Find where the given text appears and provide that cell's center as [X, Y] coordinate. 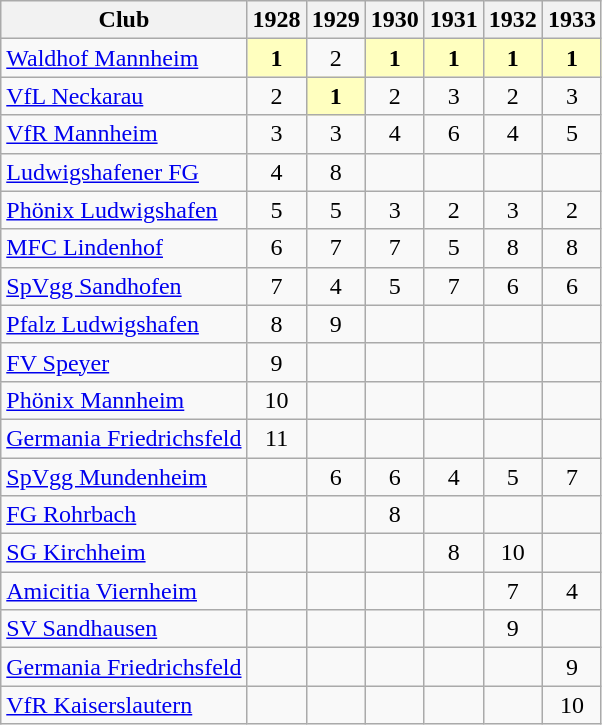
1928 [276, 20]
1933 [572, 20]
Ludwigshafener FG [124, 172]
1930 [394, 20]
VfL Neckarau [124, 96]
SpVgg Mundenheim [124, 477]
11 [276, 438]
Waldhof Mannheim [124, 58]
SG Kirchheim [124, 553]
Phönix Mannheim [124, 400]
1929 [336, 20]
MFC Lindenhof [124, 248]
FV Speyer [124, 362]
VfR Kaiserslautern [124, 705]
Amicitia Viernheim [124, 591]
FG Rohrbach [124, 515]
SpVgg Sandhofen [124, 286]
VfR Mannheim [124, 134]
Pfalz Ludwigshafen [124, 324]
SV Sandhausen [124, 629]
1932 [512, 20]
1931 [454, 20]
Phönix Ludwigshafen [124, 210]
Club [124, 20]
